Pinpoint the cell where the given text exists, returning its (X, Y) midpoint coordinate. 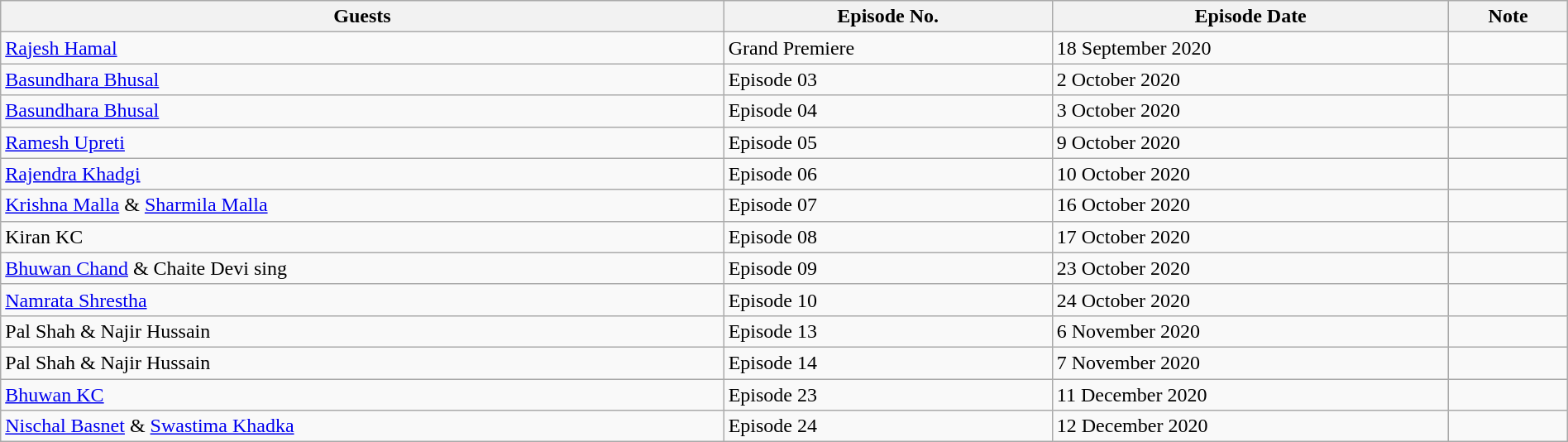
Note (1508, 17)
Episode 23 (888, 395)
Rajesh Hamal (362, 48)
Episode 24 (888, 426)
Episode 03 (888, 79)
3 October 2020 (1250, 111)
2 October 2020 (1250, 79)
Grand Premiere (888, 48)
Namrata Shrestha (362, 300)
7 November 2020 (1250, 363)
12 December 2020 (1250, 426)
Episode 07 (888, 205)
Rajendra Khadgi (362, 174)
17 October 2020 (1250, 237)
Krishna Malla & Sharmila Malla (362, 205)
Episode No. (888, 17)
Kiran KC (362, 237)
16 October 2020 (1250, 205)
24 October 2020 (1250, 300)
Episode Date (1250, 17)
Ramesh Upreti (362, 142)
9 October 2020 (1250, 142)
Episode 08 (888, 237)
6 November 2020 (1250, 331)
Bhuwan Chand & Chaite Devi sing (362, 268)
11 December 2020 (1250, 395)
Episode 14 (888, 363)
23 October 2020 (1250, 268)
Episode 10 (888, 300)
Bhuwan KC (362, 395)
Episode 04 (888, 111)
Guests (362, 17)
18 September 2020 (1250, 48)
Episode 05 (888, 142)
Episode 06 (888, 174)
Nischal Basnet & Swastima Khadka (362, 426)
Episode 09 (888, 268)
10 October 2020 (1250, 174)
Episode 13 (888, 331)
